Pinpoint the cell where the given text exists, returning its (X, Y) midpoint coordinate. 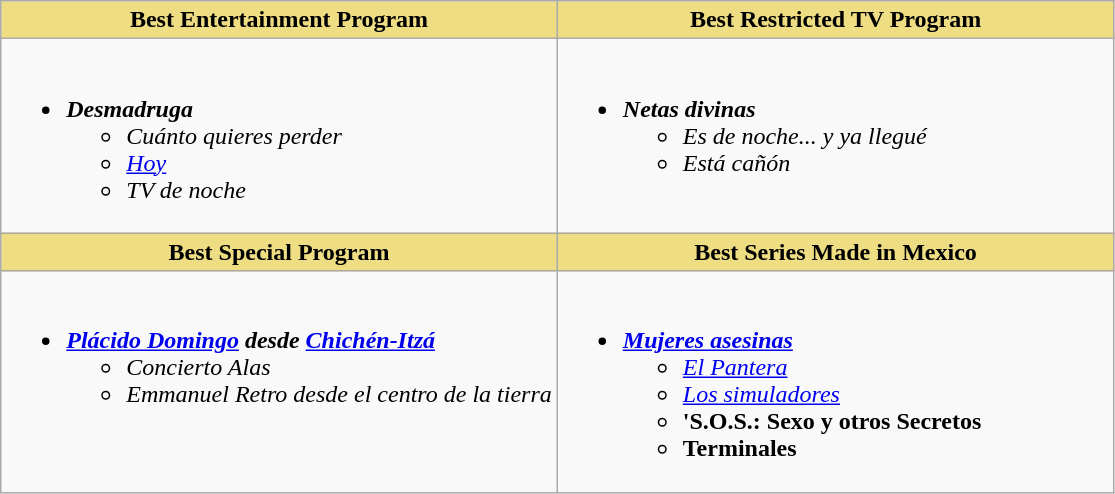
Best Restricted TV Program (836, 20)
Plácido Domingo desde Chichén-ItzáConcierto AlasEmmanuel Retro desde el centro de la tierra (280, 382)
Netas divinasEs de noche... y ya lleguéEstá cañón (836, 136)
Best Special Program (280, 252)
DesmadrugaCuánto quieres perderHoyTV de noche (280, 136)
Best Series Made in Mexico (836, 252)
Mujeres asesinasEl PanteraLos simuladores'S.O.S.: Sexo y otros SecretosTerminales (836, 382)
Best Entertainment Program (280, 20)
